Return [X, Y] of the center of cell containing provided text 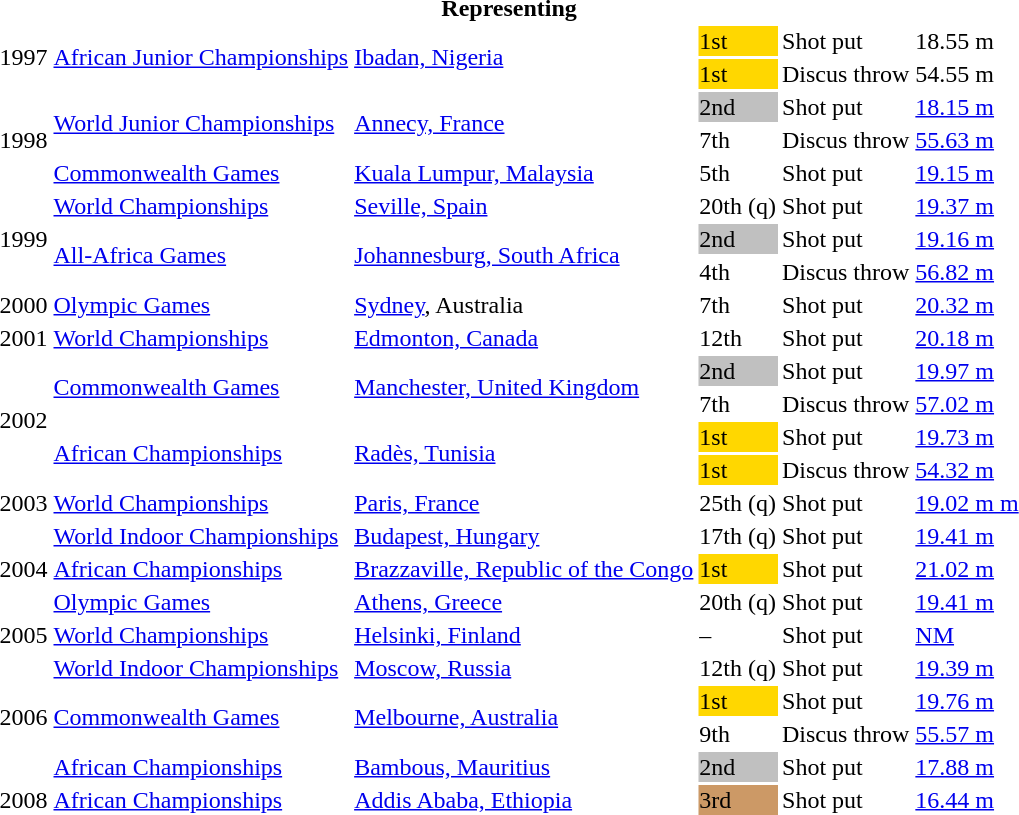
Helsinki, Finland [524, 635]
12th (q) [738, 668]
Bambous, Mauritius [524, 767]
Moscow, Russia [524, 668]
African Junior Championships [201, 58]
17th (q) [738, 536]
Edmonton, Canada [524, 338]
Kuala Lumpur, Malaysia [524, 173]
Radès, Tunisia [524, 454]
Manchester, United Kingdom [524, 388]
12th [738, 338]
Melbourne, Australia [524, 718]
5th [738, 173]
3rd [738, 800]
Johannesburg, South Africa [524, 256]
– [738, 635]
25th (q) [738, 503]
Ibadan, Nigeria [524, 58]
Sydney, Australia [524, 305]
Paris, France [524, 503]
Athens, Greece [524, 602]
4th [738, 272]
All-Africa Games [201, 256]
World Junior Championships [201, 124]
Annecy, France [524, 124]
Seville, Spain [524, 206]
Budapest, Hungary [524, 536]
9th [738, 734]
Brazzaville, Republic of the Congo [524, 569]
Addis Ababa, Ethiopia [524, 800]
